Find where the given text appears and provide that cell's center as (X, Y) coordinate. 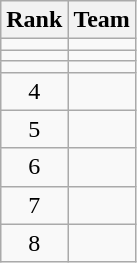
Team (102, 20)
5 (34, 129)
4 (34, 91)
6 (34, 167)
7 (34, 205)
8 (34, 243)
Rank (34, 20)
